Search for the cell housing the specified text and yield its [x, y] center coordinate. 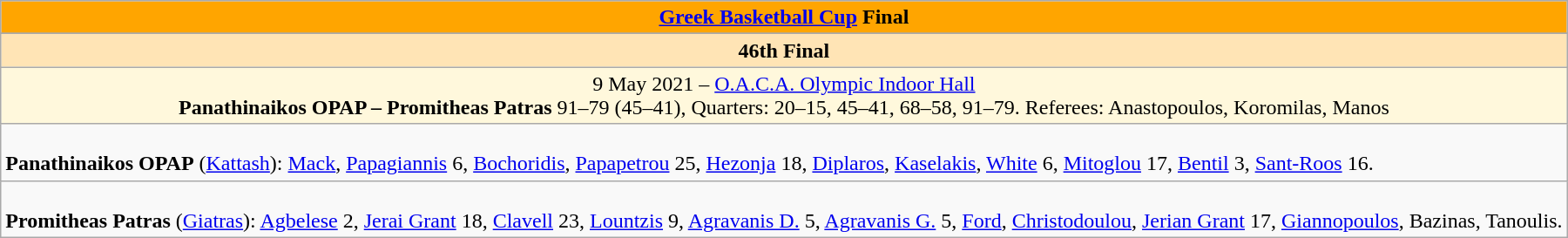
46th Final [784, 51]
Greek Basketball Cup Final [784, 17]
